Locate the cell with the specified text and output its [X, Y] center coordinate. 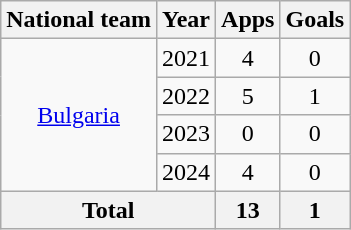
National team [79, 20]
Apps [248, 20]
Year [186, 20]
13 [248, 210]
Bulgaria [79, 115]
2024 [186, 172]
Goals [315, 20]
2021 [186, 58]
2023 [186, 134]
2022 [186, 96]
Total [108, 210]
5 [248, 96]
